From the cell containing the given text, extract its center point as (X, Y) coordinate. 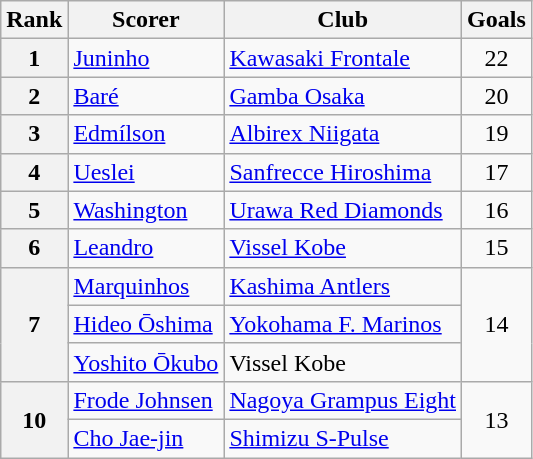
Gamba Osaka (343, 96)
Kashima Antlers (343, 286)
Yoshito Ōkubo (146, 362)
Yokohama F. Marinos (343, 324)
Albirex Niigata (343, 134)
20 (497, 96)
3 (34, 134)
22 (497, 58)
13 (497, 419)
Nagoya Grampus Eight (343, 400)
Ueslei (146, 172)
Juninho (146, 58)
Cho Jae-jin (146, 438)
19 (497, 134)
Marquinhos (146, 286)
Club (343, 20)
1 (34, 58)
5 (34, 210)
6 (34, 248)
2 (34, 96)
Goals (497, 20)
Leandro (146, 248)
Kawasaki Frontale (343, 58)
10 (34, 419)
Urawa Red Diamonds (343, 210)
16 (497, 210)
4 (34, 172)
Hideo Ōshima (146, 324)
Frode Johnsen (146, 400)
Scorer (146, 20)
Baré (146, 96)
14 (497, 324)
Rank (34, 20)
Shimizu S-Pulse (343, 438)
Sanfrecce Hiroshima (343, 172)
17 (497, 172)
7 (34, 324)
Edmílson (146, 134)
15 (497, 248)
Washington (146, 210)
